Find where the given text appears and provide that cell's center as [x, y] coordinate. 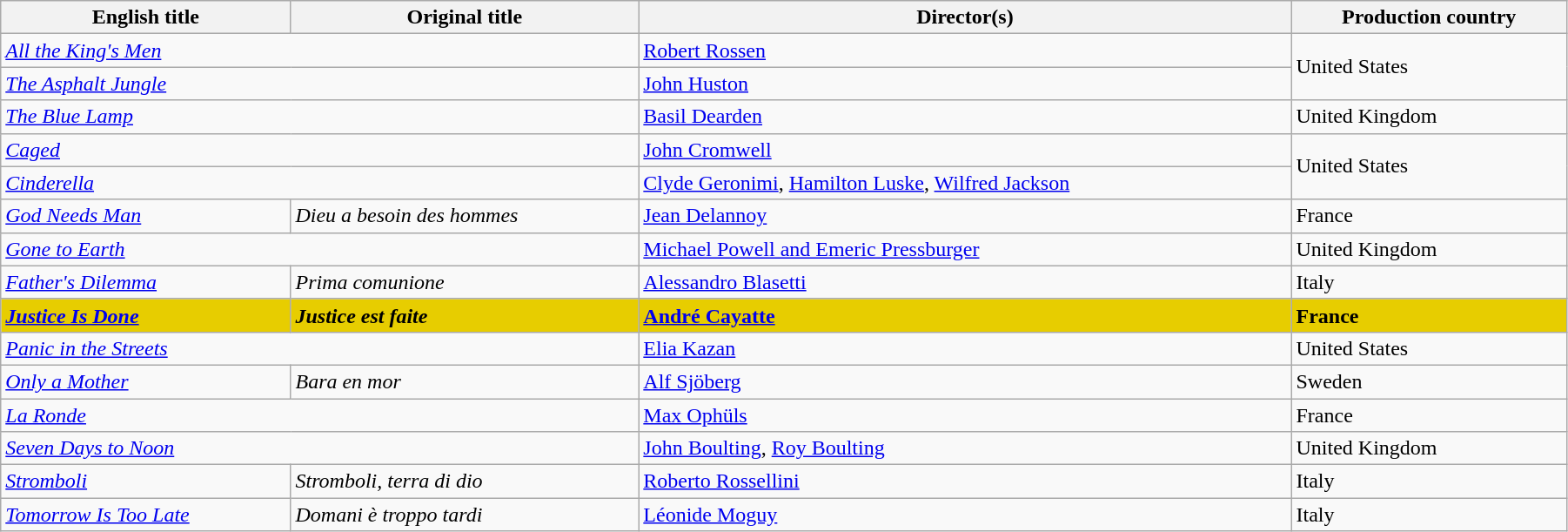
André Cayatte [965, 315]
Only a Mother [146, 381]
Tomorrow Is Too Late [146, 515]
Alf Sjöberg [965, 381]
Dieu a besoin des hommes [465, 216]
Domani è troppo tardi [465, 515]
Sweden [1429, 381]
Léonide Moguy [965, 515]
Alessandro Blasetti [965, 282]
Panic in the Streets [320, 348]
Basil Dearden [965, 117]
Seven Days to Noon [320, 448]
Father's Dilemma [146, 282]
La Ronde [320, 415]
Prima comunione [465, 282]
Michael Powell and Emeric Pressburger [965, 249]
Jean Delannoy [965, 216]
Bara en mor [465, 381]
Stromboli [146, 481]
The Asphalt Jungle [320, 84]
Justice Is Done [146, 315]
Roberto Rossellini [965, 481]
Original title [465, 17]
God Needs Man [146, 216]
English title [146, 17]
Elia Kazan [965, 348]
Clyde Geronimi, Hamilton Luske, Wilfred Jackson [965, 183]
Caged [320, 150]
Robert Rossen [965, 51]
Max Ophüls [965, 415]
The Blue Lamp [320, 117]
Stromboli, terra di dio [465, 481]
Gone to Earth [320, 249]
John Boulting, Roy Boulting [965, 448]
Director(s) [965, 17]
John Huston [965, 84]
Production country [1429, 17]
John Cromwell [965, 150]
Cinderella [320, 183]
Justice est faite [465, 315]
All the King's Men [320, 51]
